Find where the given text appears and provide that cell's center as [x, y] coordinate. 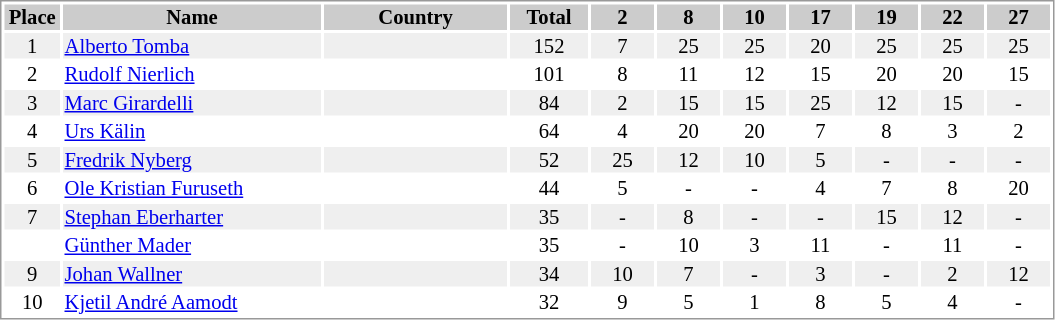
Günther Mader [192, 245]
Stephan Eberharter [192, 217]
Ole Kristian Furuseth [192, 189]
152 [549, 46]
6 [32, 189]
84 [549, 103]
Urs Kälin [192, 131]
27 [1018, 17]
34 [549, 274]
52 [549, 160]
101 [549, 75]
Johan Wallner [192, 274]
Rudolf Nierlich [192, 75]
Name [192, 17]
32 [549, 303]
Country [416, 17]
Alberto Tomba [192, 46]
Fredrik Nyberg [192, 160]
Place [32, 17]
Marc Girardelli [192, 103]
Total [549, 17]
19 [886, 17]
64 [549, 131]
44 [549, 189]
22 [952, 17]
17 [820, 17]
Kjetil André Aamodt [192, 303]
